Extract the (X, Y) coordinate from the center of the cell holding the provided text.  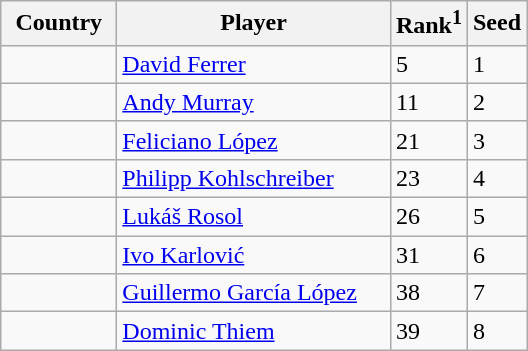
3 (496, 140)
2 (496, 102)
4 (496, 178)
7 (496, 293)
31 (428, 255)
Player (254, 24)
Feliciano López (254, 140)
1 (496, 64)
Lukáš Rosol (254, 217)
6 (496, 255)
Dominic Thiem (254, 331)
Guillermo García López (254, 293)
Country (59, 24)
39 (428, 331)
Rank1 (428, 24)
38 (428, 293)
23 (428, 178)
11 (428, 102)
26 (428, 217)
Ivo Karlović (254, 255)
21 (428, 140)
David Ferrer (254, 64)
Andy Murray (254, 102)
Philipp Kohlschreiber (254, 178)
Seed (496, 24)
8 (496, 331)
